Find where the given text appears and provide that cell's center as [X, Y] coordinate. 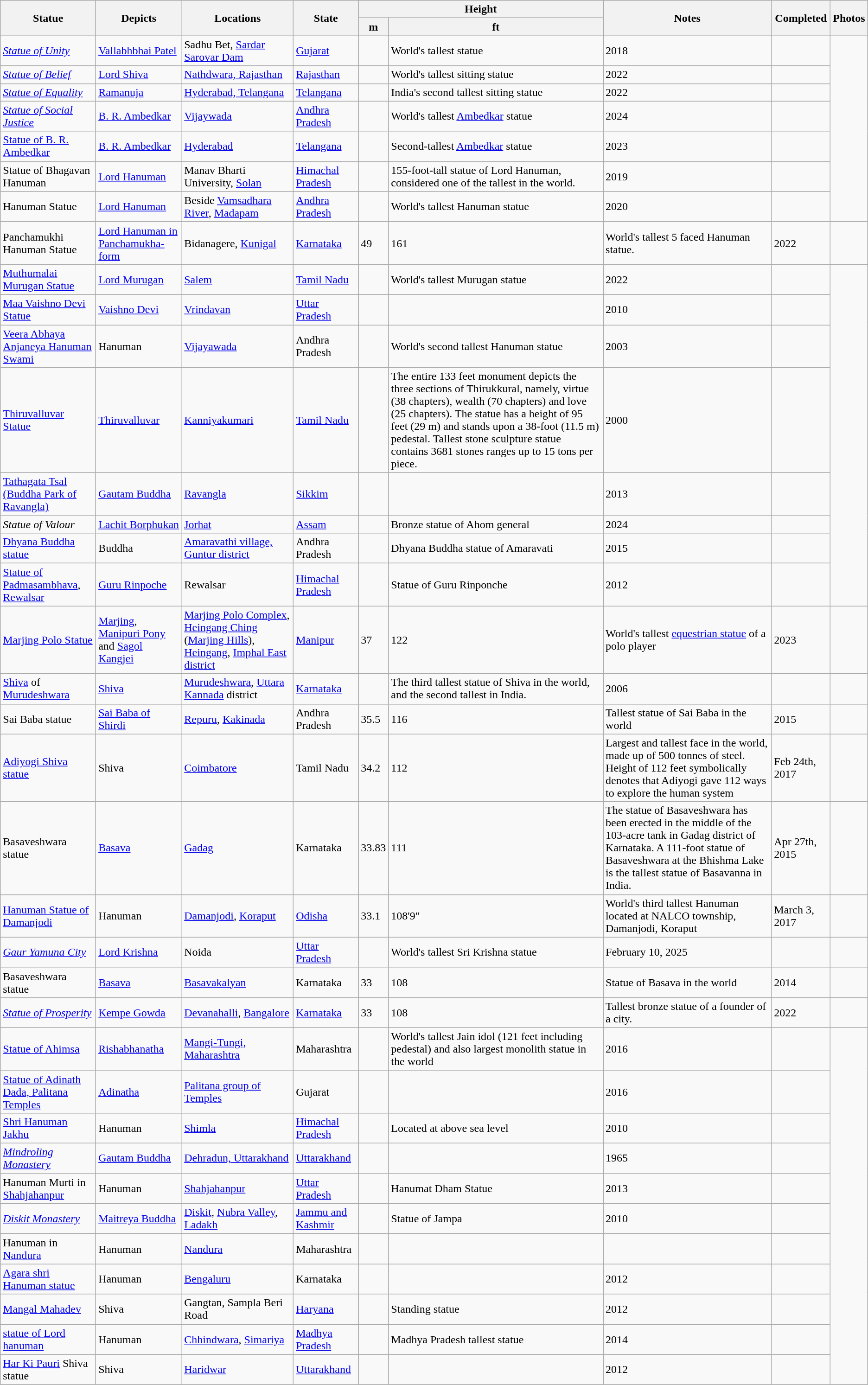
Bronze statue of Ahom general [496, 524]
33.83 [374, 848]
Rewalsar [237, 585]
Repuru, Kakinada [237, 719]
Gadag [237, 848]
Sai Baba of Shirdi [139, 719]
m [374, 27]
Marjing Polo Statue [48, 640]
Kempe Gowda [139, 1013]
Vijaywada [237, 116]
155-foot-tall statue of Lord Hanuman, considered one of the tallest in the world. [496, 176]
Hanuman Statue [48, 207]
Madhya Pradesh [326, 1339]
World's tallest sitting statue [496, 75]
World's tallest Murugan statue [496, 279]
March 3, 2017 [801, 916]
Mangi-Tungi, Maharashtra [237, 1049]
161 [496, 243]
Coimbatore [237, 768]
World's tallest statue [496, 51]
Lord Shiva [139, 75]
Jorhat [237, 524]
Dhyana Buddha statue of Amaravati [496, 548]
Vijayawada [237, 346]
Diskit, Nubra Valley, Ladakh [237, 1219]
Hyderabad [237, 147]
Buddha [139, 548]
116 [496, 719]
Assam [326, 524]
37 [374, 640]
Amaravathi village, Guntur district [237, 548]
Shiva of Murudeshwara [48, 689]
Locations [237, 18]
2020 [687, 207]
Standing statue [496, 1309]
Kanniyakumari [237, 420]
Statue of Adinath Dada, Palitana Temples [48, 1091]
Located at above sea level [496, 1129]
Maitreya Buddha [139, 1219]
India's second tallest sitting statue [496, 92]
Diskit Monastery [48, 1219]
Statue of Equality [48, 92]
State [326, 18]
Statue of Basava in the world [687, 982]
The third tallest statue of Shiva in the world, and the second tallest in India. [496, 689]
Chhindwara, Simariya [237, 1339]
Nathdwara, Rajasthan [237, 75]
Guru Rinpoche [139, 585]
Feb 24th, 2017 [801, 768]
2019 [687, 176]
Palitana group of Temples [237, 1091]
Dehradun, Uttarakhand [237, 1158]
Hanuman Murti in Shahjahanpur [48, 1189]
Photos [849, 18]
Manav Bharti University, Solan [237, 176]
Marjing, Manipuri Pony and Sagol Kangjei [139, 640]
Haryana [326, 1309]
Depicts [139, 18]
World's tallest Ambedkar statue [496, 116]
Rishabhanatha [139, 1049]
Adiyogi Shiva statue [48, 768]
35.5 [374, 719]
Hanumat Dham Statue [496, 1189]
Haridwar [237, 1370]
Thiruvalluvar [139, 420]
Ramanuja [139, 92]
Statue of Bhagavan Hanuman [48, 176]
Statue of Guru Rinponche [496, 585]
Second-tallest Ambedkar statue [496, 147]
statue of Lord hanuman [48, 1339]
Beside Vamsadhara River, Madapam [237, 207]
Devanahalli, Bangalore [237, 1013]
2018 [687, 51]
Marjing Polo Complex, Heingang Ching (Marjing Hills), Heingang, Imphal East district [237, 640]
World's tallest 5 faced Hanuman statue. [687, 243]
Murudeshwara, Uttara Kannada district [237, 689]
Vallabhbhai Patel [139, 51]
122 [496, 640]
Completed [801, 18]
Maa Vaishno Devi Statue [48, 310]
1965 [687, 1158]
Lord Hanuman in Panchamukha-form [139, 243]
Sai Baba statue [48, 719]
Thiruvalluvar Statue [48, 420]
Gaur Yamuna City [48, 952]
Nandura [237, 1249]
Hanuman in Nandura [48, 1249]
Statue of Social Justice [48, 116]
Bidanagere, Kunigal [237, 243]
Veera Abhaya Anjaneya Hanuman Swami [48, 346]
Tathagata Tsal (Buddha Park of Ravangla) [48, 494]
Noida [237, 952]
Sadhu Bet, Sardar Sarovar Dam [237, 51]
Basavakalyan [237, 982]
Lachit Borphukan [139, 524]
Dhyana Buddha statue [48, 548]
Shahjahanpur [237, 1189]
Tallest bronze statue of a founder of a city. [687, 1013]
Manipur [326, 640]
Rajasthan [326, 75]
Har Ki Pauri Shiva statue [48, 1370]
Lord Murugan [139, 279]
Mangal Mahadev [48, 1309]
Height [481, 9]
2003 [687, 346]
Bengaluru [237, 1279]
Statue [48, 18]
Statue of Ahimsa [48, 1049]
Sikkim [326, 494]
Hyderabad, Telangana [237, 92]
February 10, 2025 [687, 952]
ft [496, 27]
34.2 [374, 768]
Agara shri Hanuman statue [48, 1279]
Jammu and Kashmir [326, 1219]
World's tallest Hanuman statue [496, 207]
Panchamukhi Hanuman Statue [48, 243]
Apr 27th, 2015 [801, 848]
World's tallest equestrian statue of a polo player [687, 640]
Shri Hanuman Jakhu [48, 1129]
Salem [237, 279]
Vrindavan [237, 310]
Lord Krishna [139, 952]
World's third tallest Hanuman located at NALCO township, Damanjodi, Koraput [687, 916]
33.1 [374, 916]
Ravangla [237, 494]
Statue of Belief [48, 75]
108'9" [496, 916]
Statue of Unity [48, 51]
Statue of B. R. Ambedkar [48, 147]
111 [496, 848]
Statue of Jampa [496, 1219]
Gangtan, Sampla Beri Road [237, 1309]
Vaishno Devi [139, 310]
Odisha [326, 916]
49 [374, 243]
Damanjodi, Koraput [237, 916]
World's tallest Jain idol (121 feet including pedestal) and also largest monolith statue in the world [496, 1049]
Adinatha [139, 1091]
Shimla [237, 1129]
Statue of Valour [48, 524]
Statue of Prosperity [48, 1013]
Madhya Pradesh tallest statue [496, 1339]
2006 [687, 689]
Statue of Padmasambhava, Rewalsar [48, 585]
World's second tallest Hanuman statue [496, 346]
Notes [687, 18]
Tallest statue of Sai Baba in the world [687, 719]
Mindroling Monastery [48, 1158]
Hanuman Statue of Damanjodi [48, 916]
2000 [687, 420]
World's tallest Sri Krishna statue [496, 952]
Muthumalai Murugan Statue [48, 279]
112 [496, 768]
